Return [X, Y] of the center of cell containing provided text 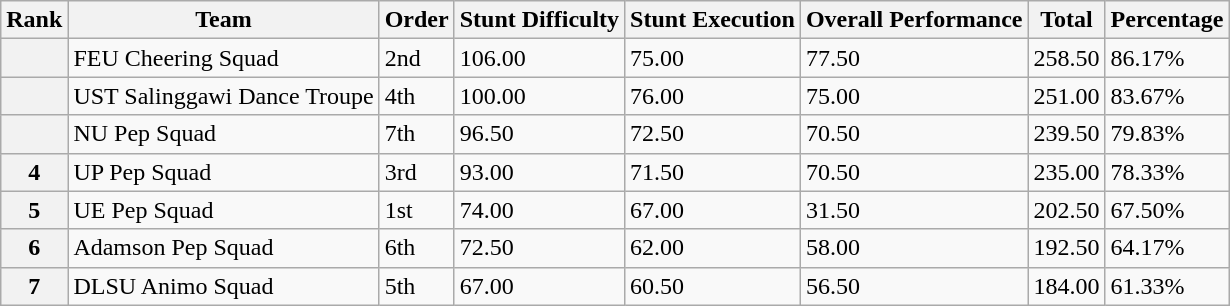
76.00 [713, 96]
67.50% [1167, 210]
251.00 [1066, 96]
96.50 [539, 134]
83.67% [1167, 96]
4 [34, 172]
Percentage [1167, 20]
60.50 [713, 286]
DLSU Animo Squad [224, 286]
78.33% [1167, 172]
FEU Cheering Squad [224, 58]
202.50 [1066, 210]
79.83% [1167, 134]
74.00 [539, 210]
58.00 [914, 248]
7 [34, 286]
86.17% [1167, 58]
3rd [416, 172]
Overall Performance [914, 20]
2nd [416, 58]
1st [416, 210]
71.50 [713, 172]
UP Pep Squad [224, 172]
NU Pep Squad [224, 134]
258.50 [1066, 58]
61.33% [1167, 286]
5th [416, 286]
Stunt Execution [713, 20]
192.50 [1066, 248]
239.50 [1066, 134]
Rank [34, 20]
100.00 [539, 96]
UST Salinggawi Dance Troupe [224, 96]
UE Pep Squad [224, 210]
6th [416, 248]
Stunt Difficulty [539, 20]
93.00 [539, 172]
77.50 [914, 58]
Total [1066, 20]
62.00 [713, 248]
Order [416, 20]
4th [416, 96]
56.50 [914, 286]
64.17% [1167, 248]
106.00 [539, 58]
5 [34, 210]
184.00 [1066, 286]
Adamson Pep Squad [224, 248]
Team [224, 20]
6 [34, 248]
7th [416, 134]
235.00 [1066, 172]
31.50 [914, 210]
